From the cell containing the given text, extract its center point as (X, Y) coordinate. 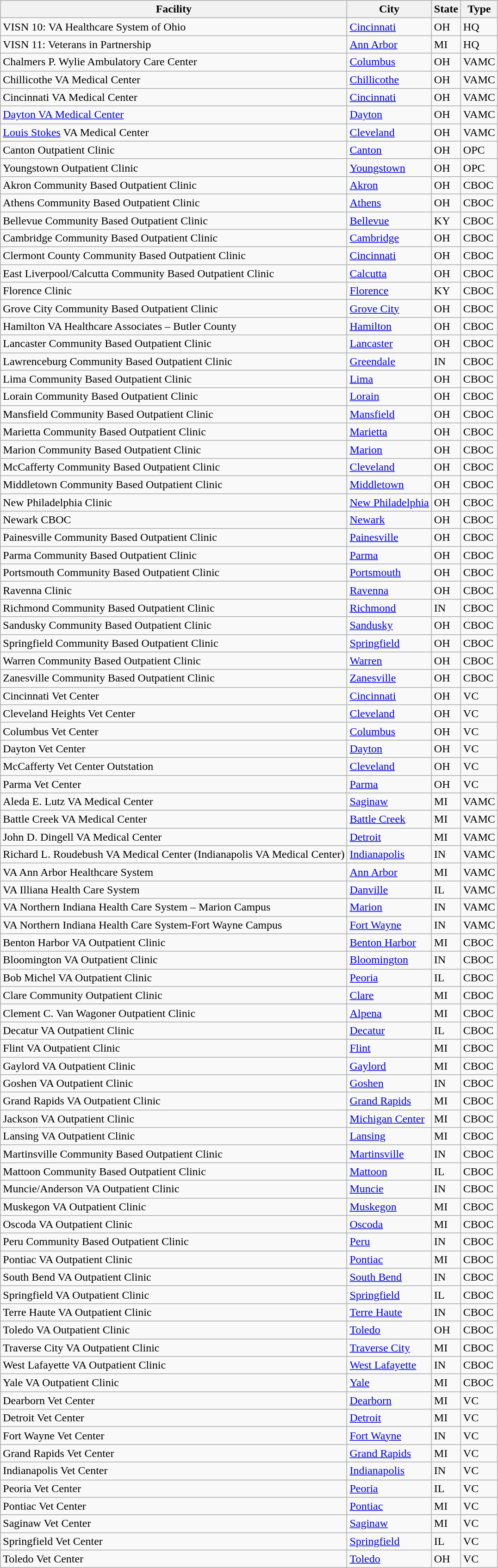
Portsmouth Community Based Outpatient Clinic (174, 573)
Hamilton (389, 326)
Zanesville (389, 678)
Decatur VA Outpatient Clinic (174, 1030)
Terre Haute (389, 1312)
McCafferty Vet Center Outstation (174, 766)
Benton Harbor VA Outpatient Clinic (174, 942)
Bellevue (389, 221)
Alpena (389, 1013)
Clare (389, 995)
Muncie (389, 1189)
Traverse City VA Outpatient Clinic (174, 1348)
Traverse City (389, 1348)
VA Illiana Health Care System (174, 890)
Battle Creek VA Medical Center (174, 819)
Springfield VA Outpatient Clinic (174, 1295)
West Lafayette (389, 1365)
State (446, 9)
City (389, 9)
Bloomington VA Outpatient Clinic (174, 960)
Mattoon Community Based Outpatient Clinic (174, 1171)
Martinsville (389, 1154)
East Liverpool/Calcutta Community Based Outpatient Clinic (174, 273)
Lancaster Community Based Outpatient Clinic (174, 344)
Goshen (389, 1084)
Chalmers P. Wylie Ambulatory Care Center (174, 62)
Pontiac Vet Center (174, 1506)
Springfield Vet Center (174, 1541)
Canton Outpatient Clinic (174, 150)
Parma Vet Center (174, 784)
Youngstown (389, 167)
Grand Rapids Vet Center (174, 1453)
Greendale (389, 361)
Warren (389, 661)
Sandusky (389, 626)
VISN 11: Veterans in Partnership (174, 44)
Yale VA Outpatient Clinic (174, 1383)
Dearborn (389, 1401)
Lima Community Based Outpatient Clinic (174, 379)
Type (479, 9)
Sandusky Community Based Outpatient Clinic (174, 626)
Battle Creek (389, 819)
Terre Haute VA Outpatient Clinic (174, 1312)
Indianapolis Vet Center (174, 1471)
Athens (389, 203)
Lorain Community Based Outpatient Clinic (174, 397)
Marietta Community Based Outpatient Clinic (174, 432)
VA Northern Indiana Health Care System – Marion Campus (174, 907)
Ravenna Clinic (174, 590)
Richmond (389, 608)
Chillicothe (389, 80)
Aleda E. Lutz VA Medical Center (174, 802)
Lima (389, 379)
Newark (389, 520)
Hamilton VA Healthcare Associates – Butler County (174, 326)
Bloomington (389, 960)
Mansfield Community Based Outpatient Clinic (174, 414)
John D. Dingell VA Medical Center (174, 837)
Cincinnati VA Medical Center (174, 97)
Warren Community Based Outpatient Clinic (174, 661)
Flint VA Outpatient Clinic (174, 1048)
Clement C. Van Wagoner Outpatient Clinic (174, 1013)
Saginaw Vet Center (174, 1524)
Peoria Vet Center (174, 1488)
Springfield Community Based Outpatient Clinic (174, 643)
Muskegon VA Outpatient Clinic (174, 1207)
Florence Clinic (174, 291)
Dayton VA Medical Center (174, 115)
Dayton Vet Center (174, 749)
VISN 10: VA Healthcare System of Ohio (174, 27)
Gaylord (389, 1066)
VA Northern Indiana Health Care System-Fort Wayne Campus (174, 925)
Muncie/Anderson VA Outpatient Clinic (174, 1189)
Newark CBOC (174, 520)
Grove City Community Based Outpatient Clinic (174, 309)
Clare Community Outpatient Clinic (174, 995)
Richard L. Roudebush VA Medical Center (Indianapolis VA Medical Center) (174, 855)
Cincinnati Vet Center (174, 696)
Gaylord VA Outpatient Clinic (174, 1066)
West Lafayette VA Outpatient Clinic (174, 1365)
Lansing VA Outpatient Clinic (174, 1136)
Facility (174, 9)
Canton (389, 150)
Calcutta (389, 273)
Louis Stokes VA Medical Center (174, 132)
Akron Community Based Outpatient Clinic (174, 185)
Painesville Community Based Outpatient Clinic (174, 538)
Lansing (389, 1136)
VA Ann Arbor Healthcare System (174, 872)
Toledo Vet Center (174, 1559)
Peru (389, 1242)
Oscoda VA Outpatient Clinic (174, 1224)
Michigan Center (389, 1119)
Yale (389, 1383)
Peru Community Based Outpatient Clinic (174, 1242)
Athens Community Based Outpatient Clinic (174, 203)
McCafferty Community Based Outpatient Clinic (174, 467)
Middletown (389, 484)
Zanesville Community Based Outpatient Clinic (174, 678)
Cambridge (389, 238)
Fort Wayne Vet Center (174, 1436)
Benton Harbor (389, 942)
Grand Rapids VA Outpatient Clinic (174, 1101)
Bellevue Community Based Outpatient Clinic (174, 221)
Oscoda (389, 1224)
Mansfield (389, 414)
Youngstown Outpatient Clinic (174, 167)
Cleveland Heights Vet Center (174, 713)
Ravenna (389, 590)
Painesville (389, 538)
Columbus Vet Center (174, 731)
Dearborn Vet Center (174, 1401)
Mattoon (389, 1171)
Toledo VA Outpatient Clinic (174, 1330)
Lawrenceburg Community Based Outpatient Clinic (174, 361)
Danville (389, 890)
Decatur (389, 1030)
Bob Michel VA Outpatient Clinic (174, 978)
Chillicothe VA Medical Center (174, 80)
Jackson VA Outpatient Clinic (174, 1119)
Parma Community Based Outpatient Clinic (174, 555)
Flint (389, 1048)
Portsmouth (389, 573)
Muskegon (389, 1207)
Martinsville Community Based Outpatient Clinic (174, 1154)
Goshen VA Outpatient Clinic (174, 1084)
Clermont County Community Based Outpatient Clinic (174, 256)
Lorain (389, 397)
Marion Community Based Outpatient Clinic (174, 449)
Detroit Vet Center (174, 1418)
Richmond Community Based Outpatient Clinic (174, 608)
Lancaster (389, 344)
New Philadelphia (389, 502)
New Philadelphia Clinic (174, 502)
Pontiac VA Outpatient Clinic (174, 1259)
Marietta (389, 432)
South Bend VA Outpatient Clinic (174, 1277)
Florence (389, 291)
Akron (389, 185)
Grove City (389, 309)
South Bend (389, 1277)
Middletown Community Based Outpatient Clinic (174, 484)
Cambridge Community Based Outpatient Clinic (174, 238)
